Identify which cell holds the provided text, then report its (X, Y) central coordinate. 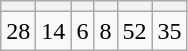
35 (170, 31)
6 (82, 31)
8 (106, 31)
14 (54, 31)
28 (18, 31)
52 (134, 31)
